Provide the [x, y] coordinate of the cell's center where the given text is located.  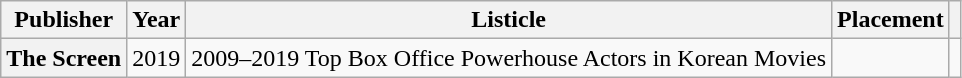
Listicle [509, 20]
Year [156, 20]
2019 [156, 58]
Publisher [64, 20]
Placement [891, 20]
The Screen [64, 58]
2009–2019 Top Box Office Powerhouse Actors in Korean Movies [509, 58]
